For the text-containing cell, return its midpoint in (X, Y) coordinate format. 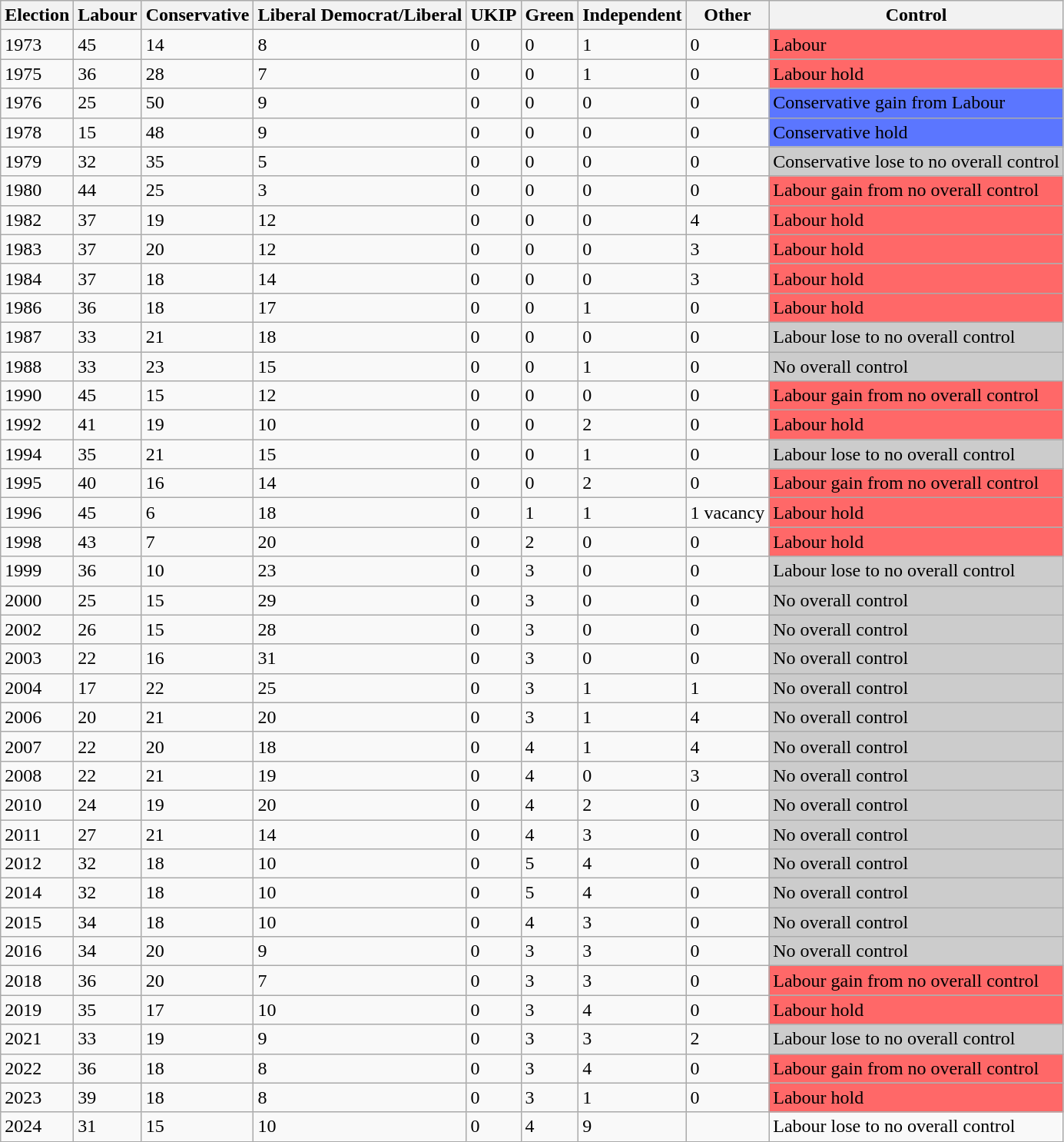
39 (108, 1097)
Green (550, 15)
29 (360, 600)
Liberal Democrat/Liberal (360, 15)
2019 (37, 1010)
Conservative gain from Labour (916, 103)
Conservative (197, 15)
UKIP (493, 15)
27 (108, 834)
2024 (37, 1127)
50 (197, 103)
48 (197, 132)
43 (108, 542)
44 (108, 191)
6 (197, 513)
1 vacancy (728, 513)
1999 (37, 571)
1988 (37, 367)
24 (108, 805)
2010 (37, 805)
2014 (37, 893)
2002 (37, 629)
Independent (632, 15)
1983 (37, 249)
Control (916, 15)
1975 (37, 74)
1987 (37, 337)
41 (108, 425)
1978 (37, 132)
1986 (37, 307)
2012 (37, 864)
1992 (37, 425)
2018 (37, 981)
2000 (37, 600)
1996 (37, 513)
1990 (37, 396)
2015 (37, 922)
Conservative lose to no overall control (916, 161)
2007 (37, 746)
1984 (37, 278)
26 (108, 629)
Election (37, 15)
40 (108, 483)
1995 (37, 483)
1998 (37, 542)
1973 (37, 45)
1982 (37, 220)
1976 (37, 103)
2004 (37, 688)
1979 (37, 161)
2008 (37, 775)
1994 (37, 454)
Conservative hold (916, 132)
2016 (37, 951)
2023 (37, 1097)
1980 (37, 191)
2011 (37, 834)
2022 (37, 1068)
2021 (37, 1039)
Other (728, 15)
2003 (37, 659)
2006 (37, 717)
